Search for the cell housing the specified text and yield its (x, y) center coordinate. 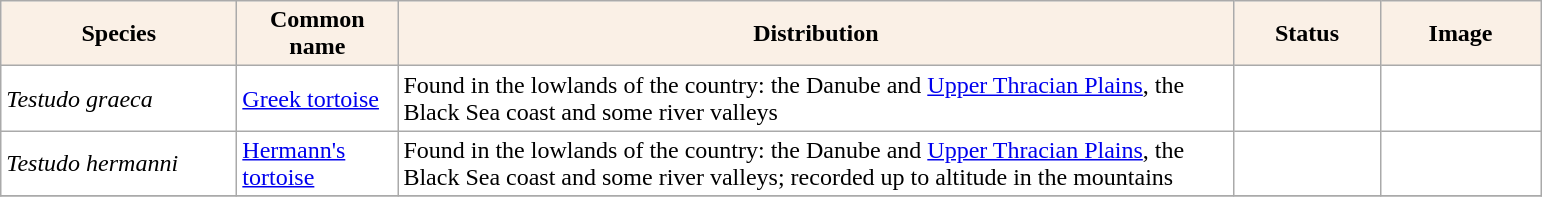
Testudo graeca (119, 98)
Status (1307, 34)
Hermann's tortoise (318, 164)
Testudo hermanni (119, 164)
Distribution (816, 34)
Species (119, 34)
Found in the lowlands of the country: the Danube and Upper Thracian Plains, the Black Sea coast and some river valleys (816, 98)
Common name (318, 34)
Greek tortoise (318, 98)
Image (1460, 34)
